Scan for the cell matching the given text and deliver its [x, y] coordinate at center. 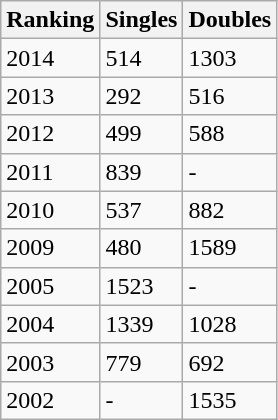
1339 [142, 324]
779 [142, 362]
2003 [50, 362]
480 [142, 248]
1589 [230, 248]
292 [142, 96]
2011 [50, 172]
2012 [50, 134]
1028 [230, 324]
Singles [142, 20]
499 [142, 134]
2004 [50, 324]
2010 [50, 210]
2014 [50, 58]
839 [142, 172]
588 [230, 134]
692 [230, 362]
537 [142, 210]
2005 [50, 286]
882 [230, 210]
2009 [50, 248]
2013 [50, 96]
1303 [230, 58]
514 [142, 58]
2002 [50, 400]
516 [230, 96]
1535 [230, 400]
Ranking [50, 20]
Doubles [230, 20]
1523 [142, 286]
